Return (x, y) of the center of cell containing provided text 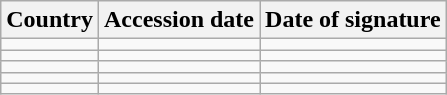
Country (50, 20)
Accession date (178, 20)
Date of signature (354, 20)
